Extract the [X, Y] coordinate from the center of the cell holding the provided text.  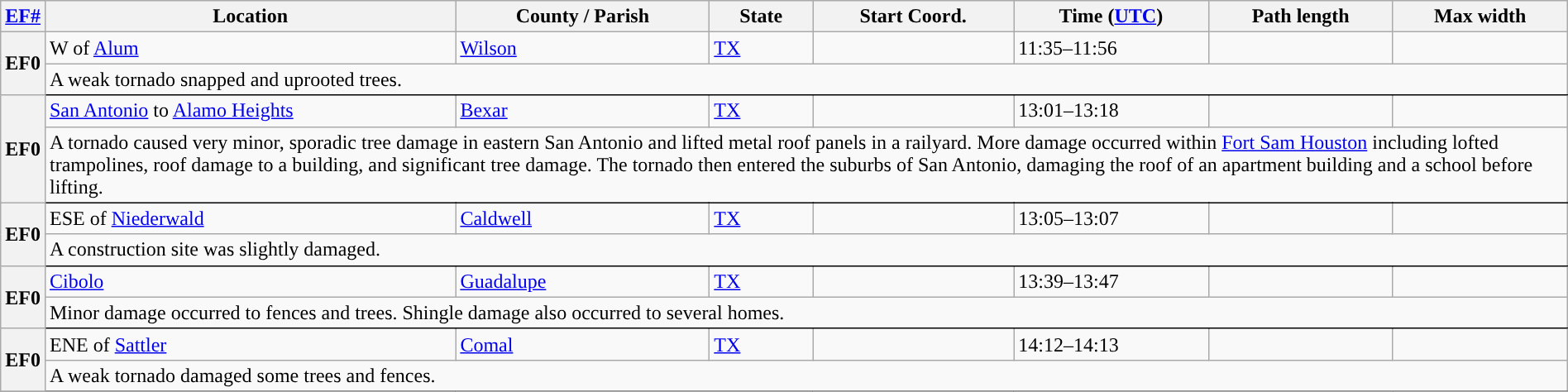
14:12–14:13 [1111, 344]
11:35–11:56 [1111, 48]
13:05–13:07 [1111, 218]
Start Coord. [913, 17]
Max width [1480, 17]
Guadalupe [582, 281]
Minor damage occurred to fences and trees. Shingle damage also occurred to several homes. [806, 313]
A weak tornado damaged some trees and fences. [806, 375]
Location [250, 17]
State [761, 17]
Path length [1300, 17]
Cibolo [250, 281]
San Antonio to Alamo Heights [250, 111]
Time (UTC) [1111, 17]
ESE of Niederwald [250, 218]
W of Alum [250, 48]
13:39–13:47 [1111, 281]
EF# [23, 17]
A weak tornado snapped and uprooted trees. [806, 79]
Caldwell [582, 218]
ENE of Sattler [250, 344]
Wilson [582, 48]
Bexar [582, 111]
Comal [582, 344]
A construction site was slightly damaged. [806, 250]
13:01–13:18 [1111, 111]
County / Parish [582, 17]
